Search for the cell housing the specified text and yield its [X, Y] center coordinate. 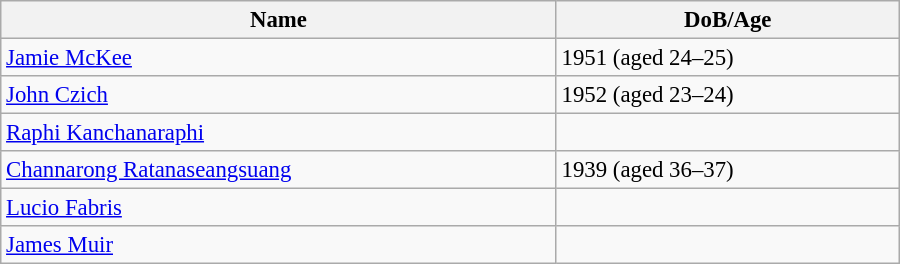
1939 (aged 36–37) [728, 170]
John Czich [279, 95]
1952 (aged 23–24) [728, 95]
James Muir [279, 245]
1951 (aged 24–25) [728, 58]
Jamie McKee [279, 58]
Lucio Fabris [279, 208]
Raphi Kanchanaraphi [279, 133]
DoB/Age [728, 20]
Name [279, 20]
Channarong Ratanaseangsuang [279, 170]
